Search for the cell housing the specified text and yield its (X, Y) center coordinate. 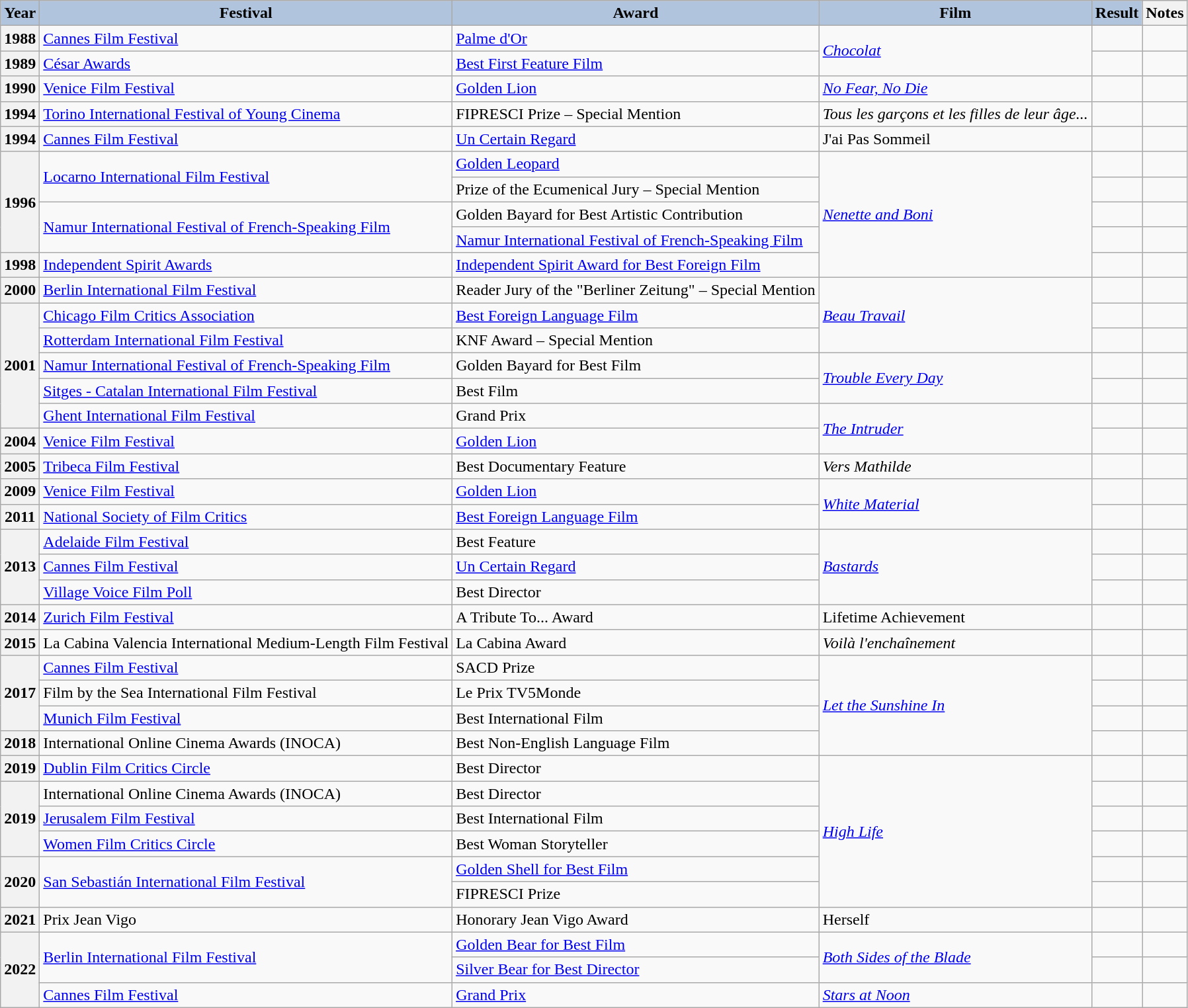
Honorary Jean Vigo Award (636, 919)
Village Voice Film Poll (246, 592)
Rotterdam International Film Festival (246, 341)
Best Non-English Language Film (636, 743)
J'ai Pas Sommeil (955, 139)
Women Film Critics Circle (246, 844)
Independent Spirit Awards (246, 265)
Adelaide Film Festival (246, 542)
2017 (20, 693)
Trouble Every Day (955, 378)
Golden Leopard (636, 164)
Golden Bayard for Best Artistic Contribution (636, 214)
2009 (20, 491)
Lifetime Achievement (955, 617)
1990 (20, 89)
Herself (955, 919)
Ghent International Film Festival (246, 416)
Best Film (636, 391)
High Life (955, 831)
The Intruder (955, 429)
Vers Mathilde (955, 466)
Notes (1165, 13)
Best Woman Storyteller (636, 844)
FIPRESCI Prize (636, 894)
Silver Bear for Best Director (636, 970)
Film (955, 13)
Result (1117, 13)
2000 (20, 290)
La Cabina Valencia International Medium-Length Film Festival (246, 642)
National Society of Film Critics (246, 517)
Tous les garçons et les filles de leur âge... (955, 114)
2018 (20, 743)
1988 (20, 38)
San Sebastián International Film Festival (246, 882)
2004 (20, 441)
Year (20, 13)
2015 (20, 642)
Le Prix TV5Monde (636, 693)
2001 (20, 366)
White Material (955, 504)
Bastards (955, 567)
2022 (20, 970)
Let the Sunshine In (955, 705)
Chocolat (955, 51)
2020 (20, 882)
Tribeca Film Festival (246, 466)
KNF Award – Special Mention (636, 341)
Nenette and Boni (955, 214)
FIPRESCI Prize – Special Mention (636, 114)
Prix Jean Vigo (246, 919)
No Fear, No Die (955, 89)
1996 (20, 202)
Palme d'Or (636, 38)
Festival (246, 13)
Best First Feature Film (636, 63)
César Awards (246, 63)
Best Documentary Feature (636, 466)
Stars at Noon (955, 995)
Best Feature (636, 542)
2011 (20, 517)
Prize of the Ecumenical Jury – Special Mention (636, 189)
1989 (20, 63)
1998 (20, 265)
Beau Travail (955, 315)
2014 (20, 617)
Jerusalem Film Festival (246, 819)
Voilà l'enchaînement (955, 642)
A Tribute To... Award (636, 617)
Golden Bayard for Best Film (636, 366)
2021 (20, 919)
Munich Film Festival (246, 718)
Award (636, 13)
Both Sides of the Blade (955, 957)
La Cabina Award (636, 642)
Golden Bear for Best Film (636, 945)
Independent Spirit Award for Best Foreign Film (636, 265)
Zurich Film Festival (246, 617)
Chicago Film Critics Association (246, 315)
Dublin Film Critics Circle (246, 769)
Sitges - Catalan International Film Festival (246, 391)
Locarno International Film Festival (246, 177)
2005 (20, 466)
Film by the Sea International Film Festival (246, 693)
SACD Prize (636, 667)
Torino International Festival of Young Cinema (246, 114)
2013 (20, 567)
Golden Shell for Best Film (636, 869)
Reader Jury of the "Berliner Zeitung" – Special Mention (636, 290)
